Locate the cell with the specified text and output its [X, Y] center coordinate. 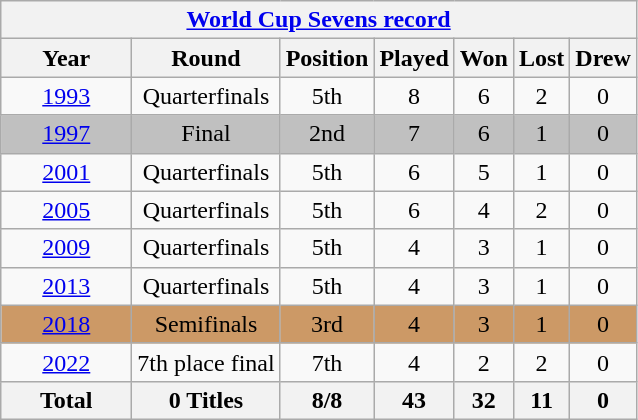
43 [414, 400]
7th place final [206, 362]
8 [414, 96]
7 [414, 134]
7th [327, 362]
World Cup Sevens record [319, 20]
Lost [541, 58]
8/8 [327, 400]
0 Titles [206, 400]
2022 [66, 362]
Position [327, 58]
2009 [66, 248]
5 [484, 172]
Round [206, 58]
11 [541, 400]
Drew [604, 58]
3rd [327, 324]
Year [66, 58]
2018 [66, 324]
Played [414, 58]
1993 [66, 96]
Won [484, 58]
Final [206, 134]
Total [66, 400]
2005 [66, 210]
2nd [327, 134]
Semifinals [206, 324]
1997 [66, 134]
2013 [66, 286]
32 [484, 400]
2001 [66, 172]
